Provide the [x, y] coordinate of the cell's center where the given text is located.  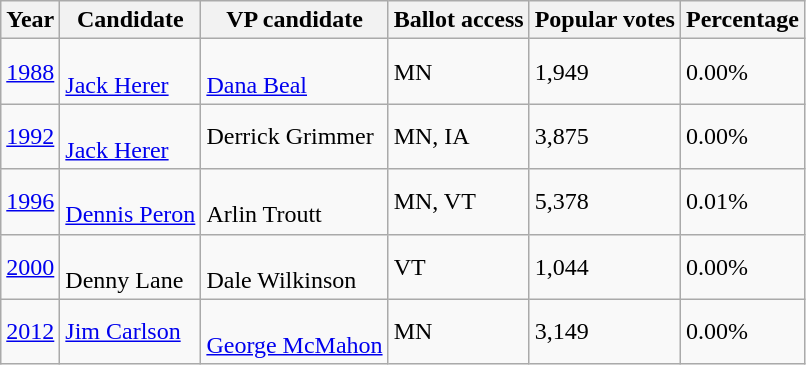
MN, VT [458, 202]
Dale Wilkinson [294, 266]
1996 [30, 202]
3,875 [604, 136]
Derrick Grimmer [294, 136]
Denny Lane [130, 266]
Percentage [742, 20]
Year [30, 20]
MN, IA [458, 136]
5,378 [604, 202]
Arlin Troutt [294, 202]
1,044 [604, 266]
VP candidate [294, 20]
2000 [30, 266]
1988 [30, 72]
Popular votes [604, 20]
Jim Carlson [130, 332]
1,949 [604, 72]
Ballot access [458, 20]
3,149 [604, 332]
0.01% [742, 202]
Dennis Peron [130, 202]
Candidate [130, 20]
2012 [30, 332]
1992 [30, 136]
Dana Beal [294, 72]
George McMahon [294, 332]
VT [458, 266]
